Capture the cell that displays the provided text and extract its (X, Y) central coordinate. 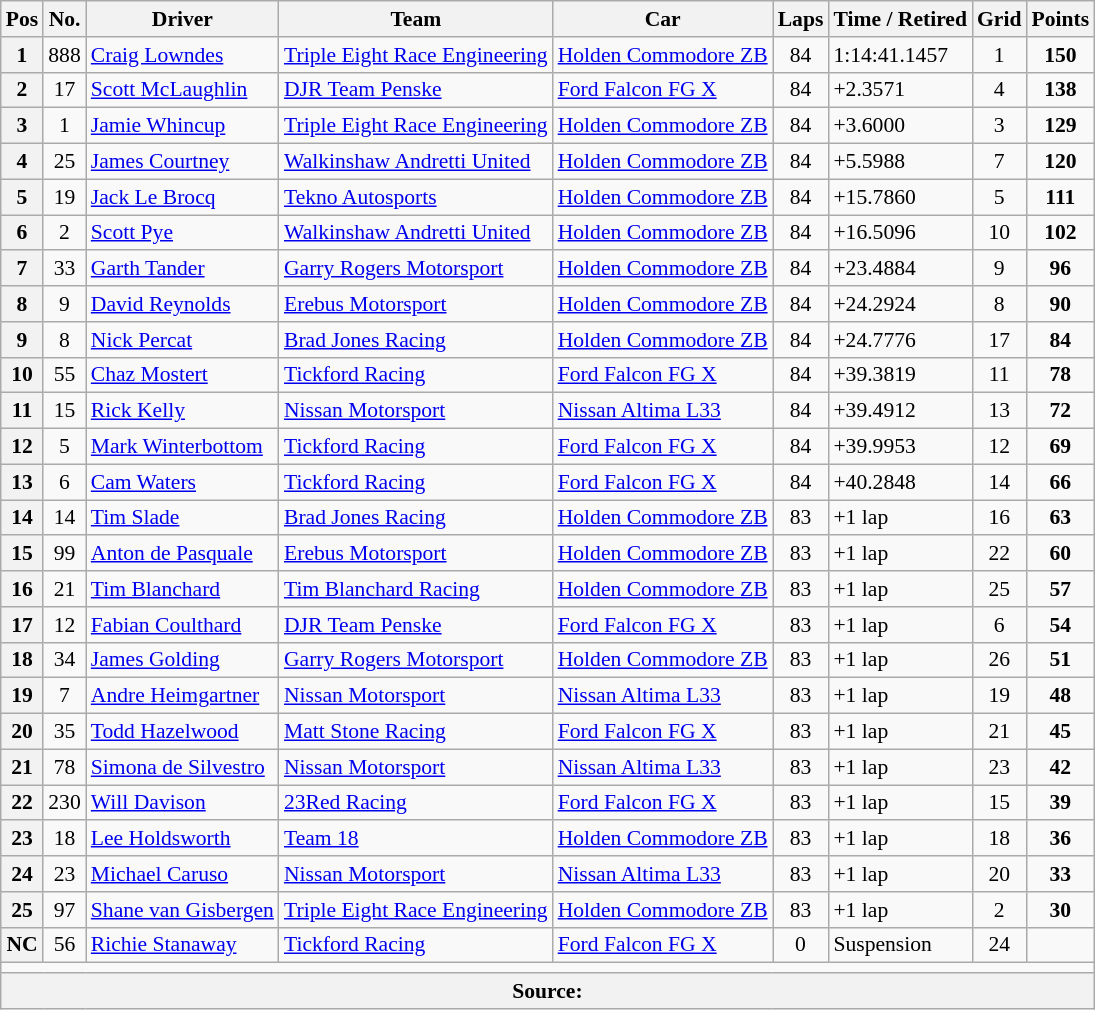
Points (1061, 19)
Richie Stanaway (182, 945)
Tim Slade (182, 518)
Pos (22, 19)
James Courtney (182, 162)
99 (64, 554)
+39.9953 (900, 447)
120 (1061, 162)
David Reynolds (182, 304)
+24.7776 (900, 340)
30 (1061, 910)
Tekno Autosports (416, 197)
39 (1061, 803)
888 (64, 55)
Shane van Gisbergen (182, 910)
54 (1061, 625)
Scott McLaughlin (182, 90)
96 (1061, 269)
57 (1061, 589)
0 (801, 945)
Car (663, 19)
Fabian Coulthard (182, 625)
Garth Tander (182, 269)
Tim Blanchard Racing (416, 589)
+23.4884 (900, 269)
129 (1061, 126)
Simona de Silvestro (182, 767)
+39.3819 (900, 375)
Suspension (900, 945)
72 (1061, 411)
Chaz Mostert (182, 375)
Jamie Whincup (182, 126)
36 (1061, 839)
Will Davison (182, 803)
Todd Hazelwood (182, 732)
James Golding (182, 660)
+5.5988 (900, 162)
97 (64, 910)
Jack Le Brocq (182, 197)
55 (64, 375)
1:14:41.1457 (900, 55)
+2.3571 (900, 90)
26 (1000, 660)
35 (64, 732)
Nick Percat (182, 340)
45 (1061, 732)
34 (64, 660)
69 (1061, 447)
+15.7860 (900, 197)
111 (1061, 197)
Team (416, 19)
+3.6000 (900, 126)
102 (1061, 233)
Source: (548, 991)
56 (64, 945)
138 (1061, 90)
Grid (1000, 19)
Time / Retired (900, 19)
+16.5096 (900, 233)
Laps (801, 19)
60 (1061, 554)
Anton de Pasquale (182, 554)
Driver (182, 19)
23Red Racing (416, 803)
+24.2924 (900, 304)
Matt Stone Racing (416, 732)
Tim Blanchard (182, 589)
Craig Lowndes (182, 55)
66 (1061, 482)
NC (22, 945)
+40.2848 (900, 482)
Scott Pye (182, 233)
Cam Waters (182, 482)
No. (64, 19)
Michael Caruso (182, 874)
42 (1061, 767)
48 (1061, 696)
Team 18 (416, 839)
Rick Kelly (182, 411)
230 (64, 803)
90 (1061, 304)
150 (1061, 55)
Mark Winterbottom (182, 447)
63 (1061, 518)
Lee Holdsworth (182, 839)
+39.4912 (900, 411)
51 (1061, 660)
Andre Heimgartner (182, 696)
